Search for the cell housing the specified text and yield its [X, Y] center coordinate. 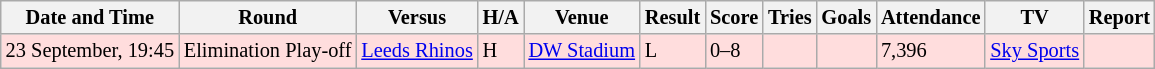
Elimination Play-off [268, 51]
23 September, 19:45 [90, 51]
7,396 [930, 51]
Venue [582, 17]
DW Stadium [582, 51]
Result [672, 17]
Attendance [930, 17]
0–8 [734, 51]
H/A [501, 17]
L [672, 51]
Sky Sports [1034, 51]
Round [268, 17]
TV [1034, 17]
Date and Time [90, 17]
Score [734, 17]
Tries [790, 17]
H [501, 51]
Goals [847, 17]
Leeds Rhinos [416, 51]
Versus [416, 17]
Report [1120, 17]
